Return (x, y) of the center of cell containing provided text 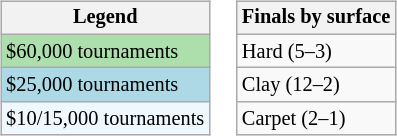
Carpet (2–1) (316, 119)
$25,000 tournaments (105, 85)
$60,000 tournaments (105, 51)
Legend (105, 18)
Finals by surface (316, 18)
$10/15,000 tournaments (105, 119)
Hard (5–3) (316, 51)
Clay (12–2) (316, 85)
